Locate the cell with the specified text and output its [X, Y] center coordinate. 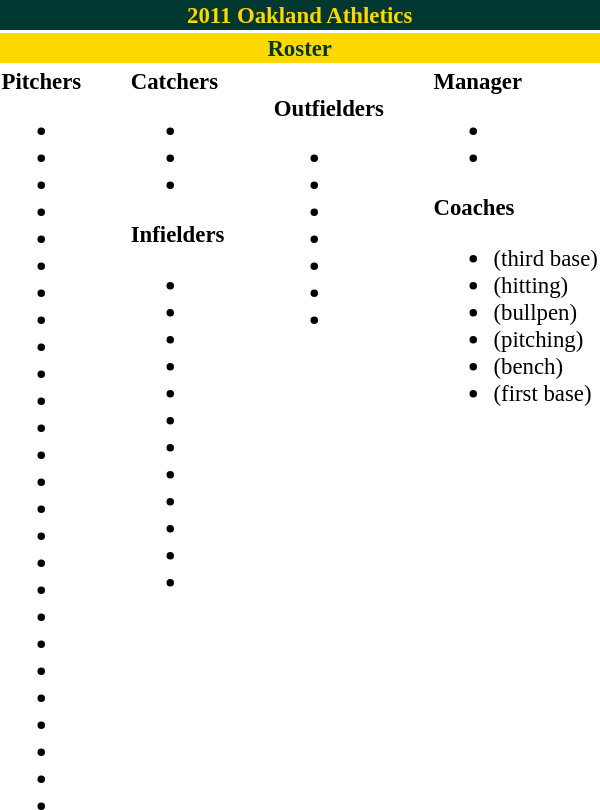
Roster [300, 48]
2011 Oakland Athletics [300, 15]
